Determine the [x, y] coordinate at the center of the cell enclosing the given text.  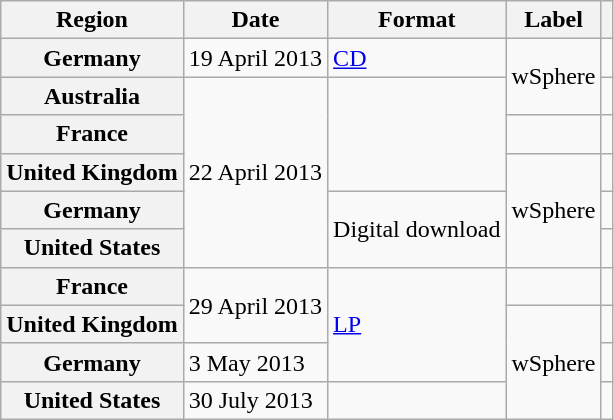
LP [417, 324]
22 April 2013 [255, 172]
Label [554, 20]
Australia [92, 96]
Region [92, 20]
3 May 2013 [255, 362]
19 April 2013 [255, 58]
30 July 2013 [255, 400]
29 April 2013 [255, 305]
Format [417, 20]
Digital download [417, 229]
CD [417, 58]
Date [255, 20]
